Locate the cell with the specified text and output its [x, y] center coordinate. 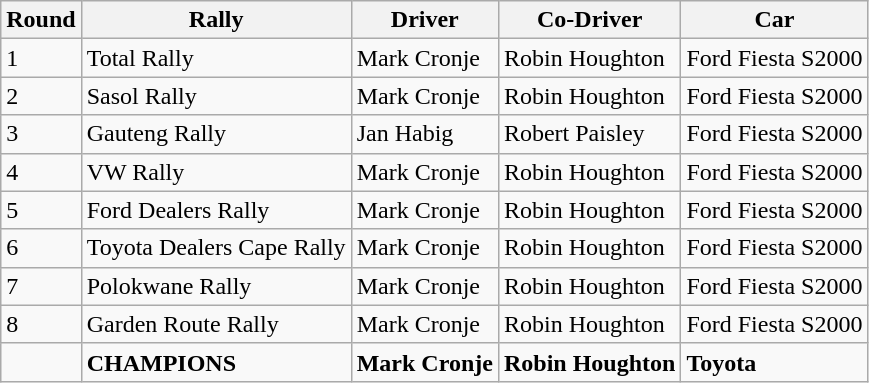
Co-Driver [589, 20]
VW Rally [216, 172]
Ford Dealers Rally [216, 210]
1 [41, 58]
Polokwane Rally [216, 286]
Robert Paisley [589, 134]
Gauteng Rally [216, 134]
8 [41, 324]
4 [41, 172]
Garden Route Rally [216, 324]
Rally [216, 20]
2 [41, 96]
7 [41, 286]
Toyota [774, 362]
3 [41, 134]
CHAMPIONS [216, 362]
5 [41, 210]
6 [41, 248]
Driver [424, 20]
Total Rally [216, 58]
Car [774, 20]
Toyota Dealers Cape Rally [216, 248]
Sasol Rally [216, 96]
Round [41, 20]
Jan Habig [424, 134]
